For the text-containing cell, return its midpoint in (x, y) coordinate format. 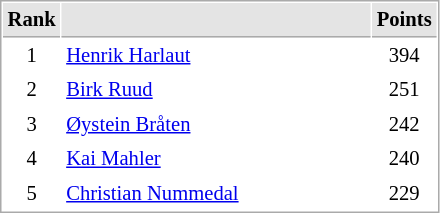
394 (404, 56)
2 (32, 90)
240 (404, 158)
1 (32, 56)
251 (404, 90)
5 (32, 194)
3 (32, 124)
4 (32, 158)
Points (404, 20)
242 (404, 124)
229 (404, 194)
Christian Nummedal (216, 194)
Henrik Harlaut (216, 56)
Kai Mahler (216, 158)
Rank (32, 20)
Birk Ruud (216, 90)
Øystein Bråten (216, 124)
